Provide the [X, Y] coordinate of the cell's center where the given text is located.  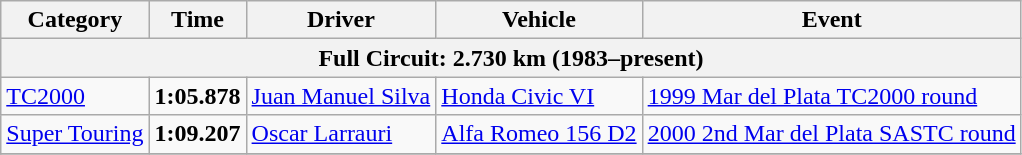
1999 Mar del Plata TC2000 round [832, 96]
1:05.878 [198, 96]
Category [75, 20]
Honda Civic VI [539, 96]
Time [198, 20]
Driver [341, 20]
1:09.207 [198, 134]
2000 2nd Mar del Plata SASTC round [832, 134]
Full Circuit: 2.730 km (1983–present) [511, 58]
Vehicle [539, 20]
Juan Manuel Silva [341, 96]
Event [832, 20]
Alfa Romeo 156 D2 [539, 134]
Super Touring [75, 134]
Oscar Larrauri [341, 134]
TC2000 [75, 96]
